Identify which cell holds the provided text, then report its [X, Y] central coordinate. 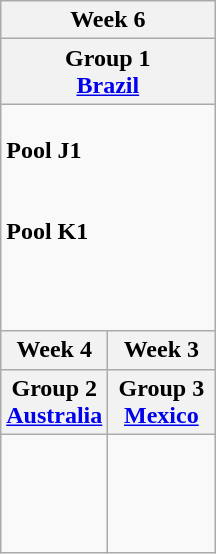
Group 2Australia [54, 402]
Group 1Brazil [108, 72]
Week 3 [162, 350]
Week 6 [108, 20]
Week 4 [54, 350]
Pool J1 Pool K1 [108, 218]
Group 3Mexico [162, 402]
